Return the (X, Y) coordinate for the center point of the cell that contains the specified text.  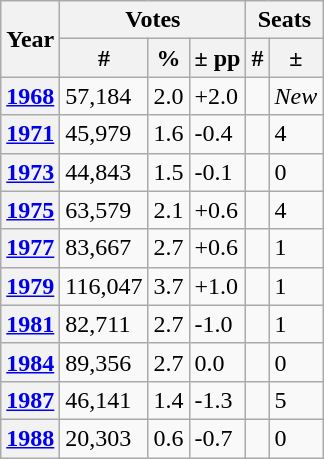
± (296, 58)
116,047 (104, 286)
2.0 (168, 96)
% (168, 58)
5 (296, 400)
Votes (153, 20)
-0.4 (218, 134)
-1.3 (218, 400)
1.6 (168, 134)
+2.0 (218, 96)
1984 (30, 362)
44,843 (104, 172)
63,579 (104, 210)
1.5 (168, 172)
1973 (30, 172)
1.4 (168, 400)
1979 (30, 286)
57,184 (104, 96)
3.7 (168, 286)
-0.1 (218, 172)
20,303 (104, 438)
1988 (30, 438)
0.6 (168, 438)
0.0 (218, 362)
1975 (30, 210)
1977 (30, 248)
-0.7 (218, 438)
1981 (30, 324)
82,711 (104, 324)
+1.0 (218, 286)
89,356 (104, 362)
1968 (30, 96)
Year (30, 39)
-1.0 (218, 324)
± pp (218, 58)
1987 (30, 400)
1971 (30, 134)
New (296, 96)
45,979 (104, 134)
46,141 (104, 400)
83,667 (104, 248)
2.1 (168, 210)
Seats (284, 20)
